Search for the cell housing the specified text and yield its (X, Y) center coordinate. 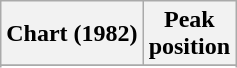
Chart (1982) (72, 34)
Peakposition (189, 34)
